Search for the cell housing the specified text and yield its (X, Y) center coordinate. 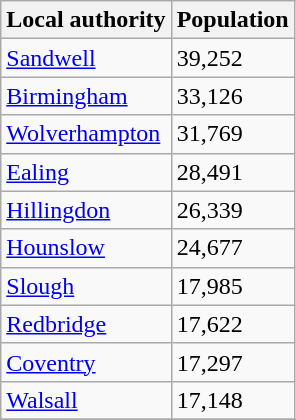
17,148 (232, 400)
17,985 (232, 286)
Hillingdon (86, 210)
28,491 (232, 172)
Population (232, 20)
31,769 (232, 134)
Sandwell (86, 58)
Redbridge (86, 324)
Wolverhampton (86, 134)
17,297 (232, 362)
33,126 (232, 96)
Coventry (86, 362)
26,339 (232, 210)
Ealing (86, 172)
17,622 (232, 324)
24,677 (232, 248)
Local authority (86, 20)
39,252 (232, 58)
Walsall (86, 400)
Hounslow (86, 248)
Slough (86, 286)
Birmingham (86, 96)
